For the text-containing cell, return its midpoint in [X, Y] coordinate format. 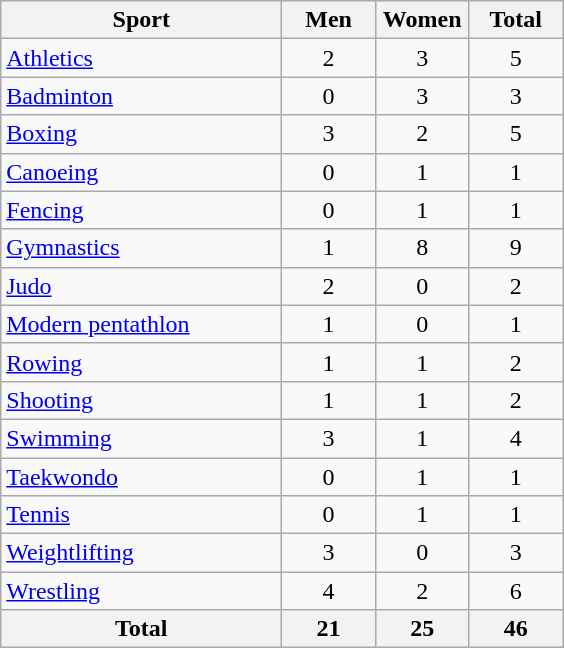
Wrestling [142, 591]
21 [329, 629]
Weightlifting [142, 553]
Women [422, 20]
Sport [142, 20]
Fencing [142, 210]
Gymnastics [142, 248]
25 [422, 629]
Modern pentathlon [142, 324]
6 [516, 591]
Boxing [142, 134]
46 [516, 629]
Athletics [142, 58]
9 [516, 248]
Judo [142, 286]
8 [422, 248]
Tennis [142, 515]
Swimming [142, 438]
Rowing [142, 362]
Canoeing [142, 172]
Badminton [142, 96]
Men [329, 20]
Shooting [142, 400]
Taekwondo [142, 477]
